Locate the cell with the specified text and output its (x, y) center coordinate. 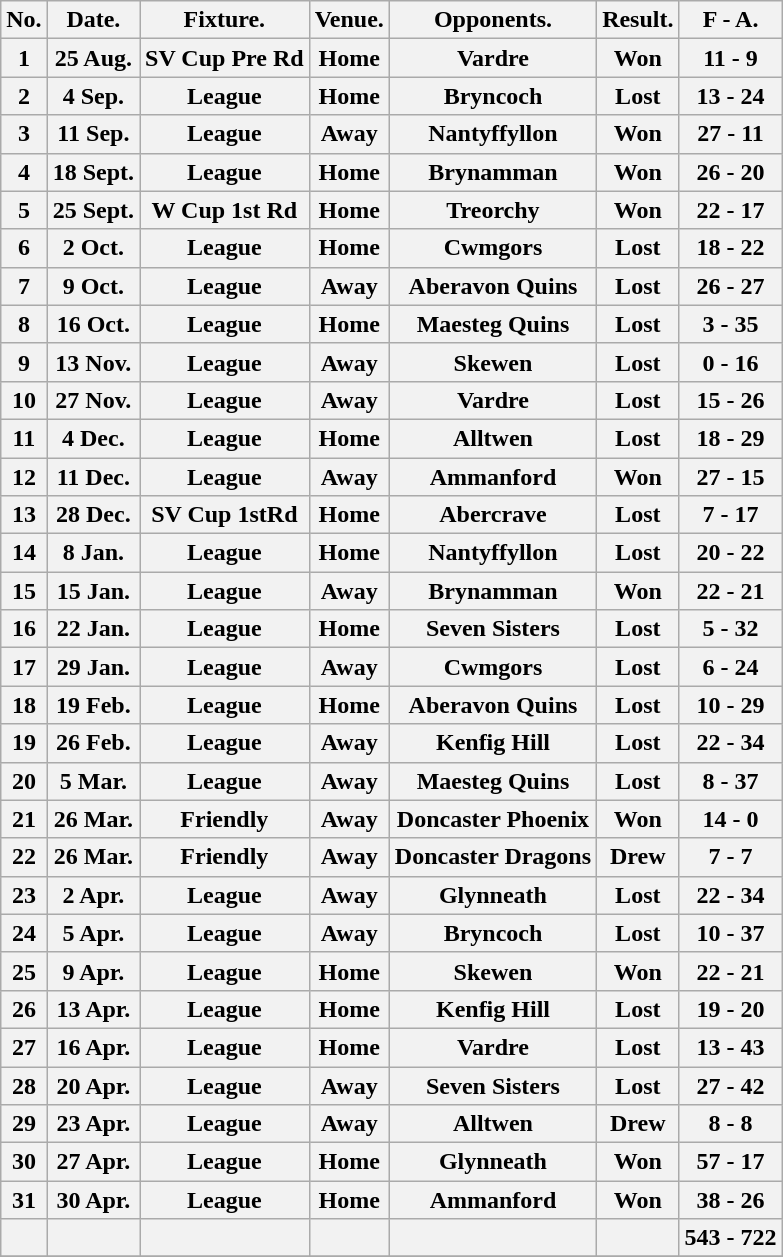
No. (24, 20)
2 (24, 96)
29 (24, 1124)
15 Jan. (93, 591)
3 (24, 134)
7 (24, 286)
Opponents. (492, 20)
Doncaster Phoenix (492, 819)
F - A. (730, 20)
SV Cup 1stRd (225, 515)
Fixture. (225, 20)
10 - 37 (730, 933)
8 (24, 324)
10 - 29 (730, 705)
11 (24, 438)
18 Sept. (93, 172)
15 (24, 591)
30 (24, 1162)
Date. (93, 20)
13 Nov. (93, 362)
22 - 17 (730, 210)
20 Apr. (93, 1085)
13 - 24 (730, 96)
27 (24, 1047)
29 Jan. (93, 667)
13 (24, 515)
543 - 722 (730, 1238)
27 - 42 (730, 1085)
13 Apr. (93, 1009)
15 - 26 (730, 400)
2 Apr. (93, 895)
Treorchy (492, 210)
31 (24, 1200)
11 - 9 (730, 58)
16 (24, 629)
23 Apr. (93, 1124)
13 - 43 (730, 1047)
20 (24, 781)
14 (24, 553)
11 Sep. (93, 134)
24 (24, 933)
28 Dec. (93, 515)
26 Feb. (93, 743)
2 Oct. (93, 248)
18 (24, 705)
7 - 17 (730, 515)
21 (24, 819)
25 Aug. (93, 58)
9 Apr. (93, 971)
22 Jan. (93, 629)
26 - 20 (730, 172)
4 (24, 172)
SV Cup Pre Rd (225, 58)
W Cup 1st Rd (225, 210)
7 - 7 (730, 857)
17 (24, 667)
5 Mar. (93, 781)
8 - 37 (730, 781)
4 Sep. (93, 96)
Result. (638, 20)
9 (24, 362)
5 - 32 (730, 629)
25 (24, 971)
26 - 27 (730, 286)
6 - 24 (730, 667)
19 - 20 (730, 1009)
14 - 0 (730, 819)
57 - 17 (730, 1162)
23 (24, 895)
Venue. (349, 20)
9 Oct. (93, 286)
19 Feb. (93, 705)
1 (24, 58)
12 (24, 477)
19 (24, 743)
5 Apr. (93, 933)
20 - 22 (730, 553)
38 - 26 (730, 1200)
27 Apr. (93, 1162)
18 - 22 (730, 248)
6 (24, 248)
8 - 8 (730, 1124)
28 (24, 1085)
4 Dec. (93, 438)
27 - 11 (730, 134)
0 - 16 (730, 362)
25 Sept. (93, 210)
30 Apr. (93, 1200)
16 Oct. (93, 324)
Abercrave (492, 515)
8 Jan. (93, 553)
27 - 15 (730, 477)
3 - 35 (730, 324)
5 (24, 210)
10 (24, 400)
26 (24, 1009)
18 - 29 (730, 438)
11 Dec. (93, 477)
Doncaster Dragons (492, 857)
27 Nov. (93, 400)
22 (24, 857)
16 Apr. (93, 1047)
